For the text-containing cell, return its midpoint in [X, Y] coordinate format. 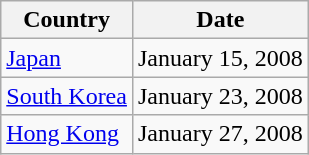
January 15, 2008 [220, 58]
Hong Kong [67, 134]
South Korea [67, 96]
January 27, 2008 [220, 134]
Date [220, 20]
Japan [67, 58]
January 23, 2008 [220, 96]
Country [67, 20]
